Scan for the cell matching the given text and deliver its (X, Y) coordinate at center. 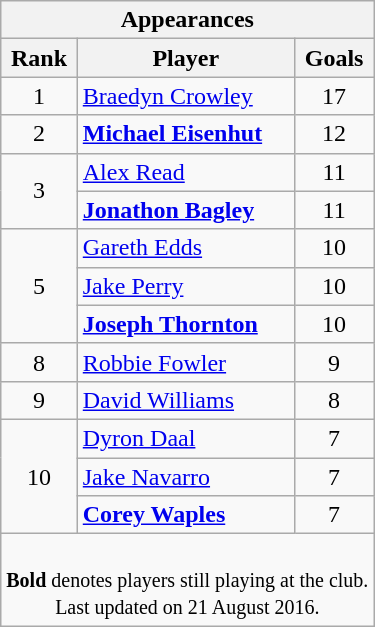
1 (39, 96)
17 (334, 96)
Alex Read (186, 172)
Joseph Thornton (186, 324)
Braedyn Crowley (186, 96)
12 (334, 134)
3 (39, 191)
Appearances (188, 20)
David Williams (186, 400)
Gareth Edds (186, 248)
Rank (39, 58)
Corey Waples (186, 515)
Jake Perry (186, 286)
Bold denotes players still playing at the club. Last updated on 21 August 2016. (188, 580)
Michael Eisenhut (186, 134)
Player (186, 58)
2 (39, 134)
Goals (334, 58)
Jonathon Bagley (186, 210)
5 (39, 286)
Dyron Daal (186, 438)
Jake Navarro (186, 477)
Robbie Fowler (186, 362)
